Detect which cell encompasses the target text, then output its (x, y) center coordinate. 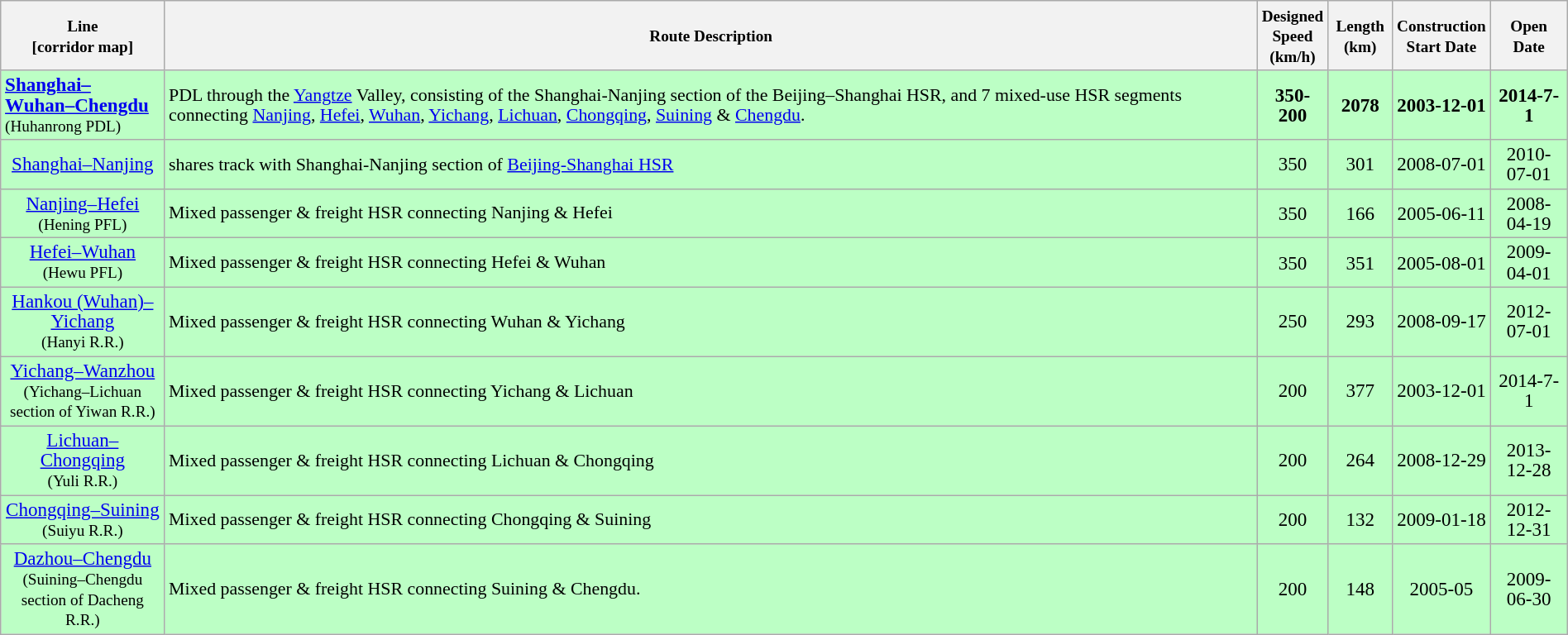
Hefei–Wuhan(Hewu PFL) (83, 263)
2008-12-29 (1441, 461)
2008-09-17 (1441, 322)
2012-07-01 (1528, 322)
132 (1360, 520)
Mixed passenger & freight HSR connecting Lichuan & Chongqing (711, 461)
301 (1360, 164)
250 (1292, 322)
Chongqing–Suining(Suiyu R.R.) (83, 520)
Shanghai–Nanjing (83, 164)
2008-07-01 (1441, 164)
Mixed passenger & freight HSR connecting Suining & Chengdu. (711, 590)
377 (1360, 391)
350-200 (1292, 106)
2012-12-31 (1528, 520)
Mixed passenger & freight HSR connecting Chongqing & Suining (711, 520)
Shanghai–Wuhan–Chengdu(Huhanrong PDL) (83, 106)
2009-04-01 (1528, 263)
2010-07-01 (1528, 164)
Yichang–Wanzhou(Yichang–Lichuan section of Yiwan R.R.) (83, 391)
Mixed passenger & freight HSR connecting Hefei & Wuhan (711, 263)
2009-06-30 (1528, 590)
Lichuan–Chongqing(Yuli R.R.) (83, 461)
166 (1360, 213)
2013-12-28 (1528, 461)
2078 (1360, 106)
ConstructionStart Date (1441, 36)
Open Date (1528, 36)
2005-06-11 (1441, 213)
2005-05 (1441, 590)
148 (1360, 590)
Hankou (Wuhan)–Yichang(Hanyi R.R.) (83, 322)
Mixed passenger & freight HSR connecting Wuhan & Yichang (711, 322)
Mixed passenger & freight HSR connecting Yichang & Lichuan (711, 391)
Mixed passenger & freight HSR connecting Nanjing & Hefei (711, 213)
Line[corridor map] (83, 36)
DesignedSpeed(km/h) (1292, 36)
2008-04-19 (1528, 213)
264 (1360, 461)
shares track with Shanghai-Nanjing section of Beijing-Shanghai HSR (711, 164)
351 (1360, 263)
Length(km) (1360, 36)
293 (1360, 322)
2005-08-01 (1441, 263)
Dazhou–Chengdu(Suining–Chengdu section of Dacheng R.R.) (83, 590)
2009-01-18 (1441, 520)
Route Description (711, 36)
Nanjing–Hefei(Hening PFL) (83, 213)
